Search for the cell housing the specified text and yield its (X, Y) center coordinate. 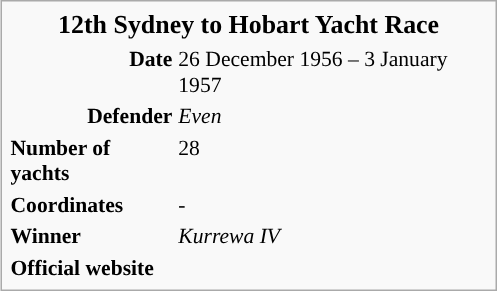
Coordinates (92, 204)
- (332, 204)
Official website (92, 267)
28 (332, 160)
Date (92, 72)
26 December 1956 – 3 January 1957 (332, 72)
12th Sydney to Hobart Yacht Race (248, 26)
Even (332, 116)
Kurrewa IV (332, 236)
Defender (92, 116)
Number of yachts (92, 160)
Winner (92, 236)
